Detect which cell encompasses the target text, then output its (X, Y) center coordinate. 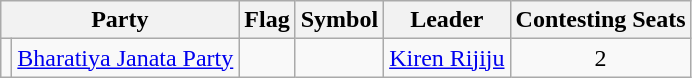
2 (600, 58)
Flag (267, 20)
Leader (447, 20)
Party (120, 20)
Bharatiya Janata Party (126, 58)
Kiren Rijiju (447, 58)
Contesting Seats (600, 20)
Symbol (339, 20)
